Detect which cell encompasses the target text, then output its (X, Y) center coordinate. 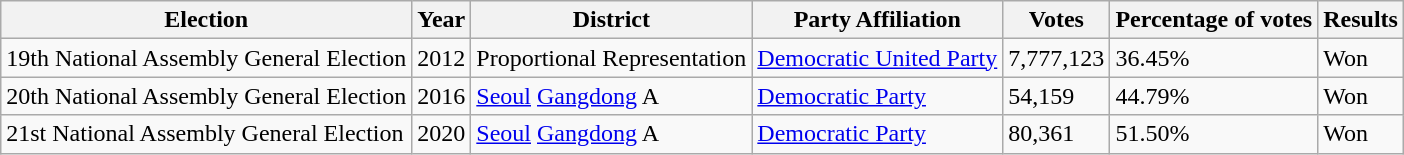
80,361 (1056, 134)
District (612, 20)
36.45% (1214, 58)
19th National Assembly General Election (206, 58)
Election (206, 20)
Results (1361, 20)
2016 (442, 96)
7,777,123 (1056, 58)
2012 (442, 58)
44.79% (1214, 96)
Year (442, 20)
Proportional Representation (612, 58)
2020 (442, 134)
21st National Assembly General Election (206, 134)
Party Affiliation (878, 20)
51.50% (1214, 134)
Democratic United Party (878, 58)
Percentage of votes (1214, 20)
54,159 (1056, 96)
Votes (1056, 20)
20th National Assembly General Election (206, 96)
